Output the [X, Y] coordinate of the center of the cell containing the given text.  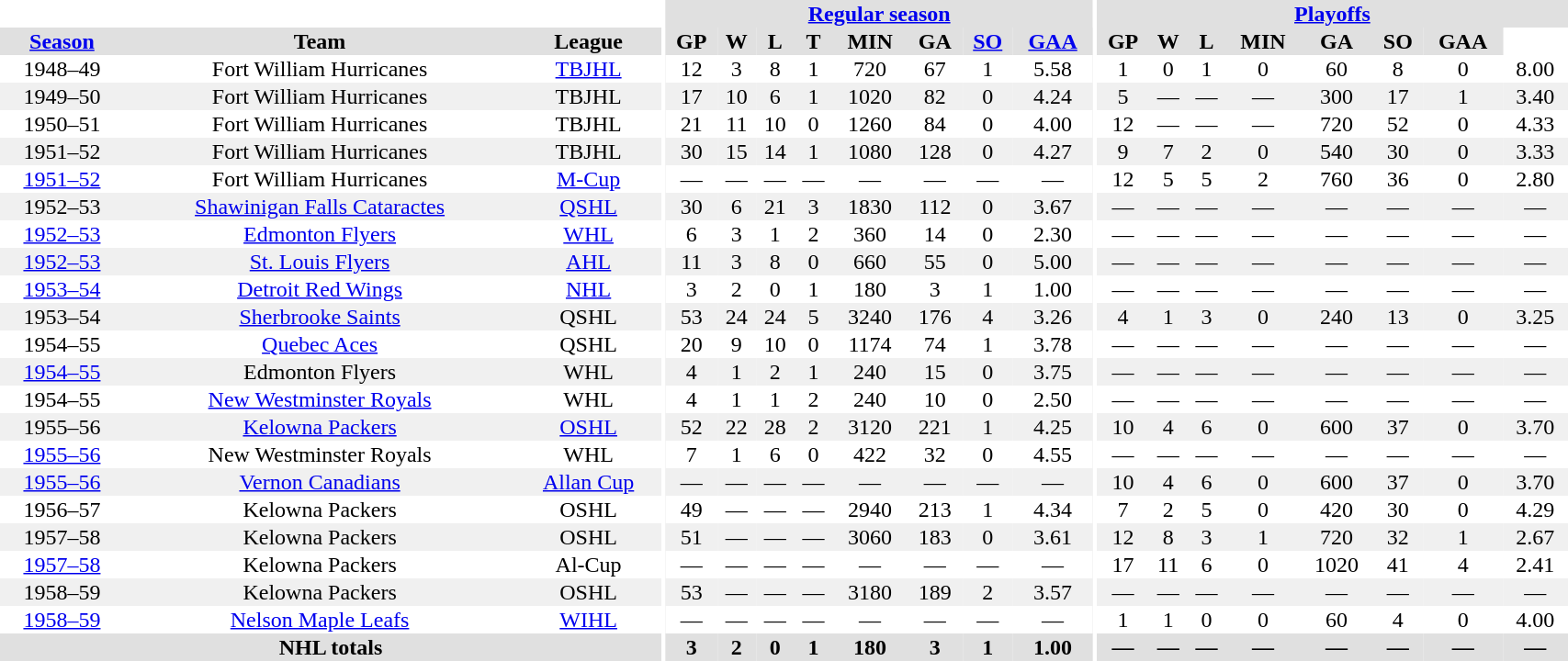
3.61 [1053, 537]
213 [935, 510]
84 [935, 124]
189 [935, 592]
Al-Cup [588, 565]
5.58 [1053, 69]
360 [869, 234]
4.55 [1053, 454]
176 [935, 317]
22 [737, 427]
13 [1398, 317]
1949–50 [62, 96]
T [814, 41]
41 [1398, 565]
2.30 [1053, 234]
540 [1337, 151]
82 [935, 96]
4.33 [1535, 124]
M-Cup [588, 179]
3.75 [1053, 372]
Regular season [880, 14]
1174 [869, 344]
3.25 [1535, 317]
League [588, 41]
422 [869, 454]
128 [935, 151]
20 [692, 344]
5.00 [1053, 262]
3060 [869, 537]
3180 [869, 592]
4.34 [1053, 510]
3240 [869, 317]
36 [1398, 179]
2.80 [1535, 179]
Detroit Red Wings [320, 289]
51 [692, 537]
3.33 [1535, 151]
300 [1337, 96]
Team [320, 41]
420 [1337, 510]
NHL [588, 289]
Quebec Aces [320, 344]
112 [935, 207]
3120 [869, 427]
55 [935, 262]
8.00 [1535, 69]
Season [62, 41]
3.78 [1053, 344]
Allan Cup [588, 482]
4.25 [1053, 427]
St. Louis Flyers [320, 262]
Nelson Maple Leafs [320, 620]
1948–49 [62, 69]
NHL totals [331, 647]
Shawinigan Falls Cataractes [320, 207]
2940 [869, 510]
1260 [869, 124]
3.26 [1053, 317]
4.29 [1535, 510]
221 [935, 427]
4.24 [1053, 96]
760 [1337, 179]
3.57 [1053, 592]
4.27 [1053, 151]
2.41 [1535, 565]
WIHL [588, 620]
Vernon Canadians [320, 482]
3.40 [1535, 96]
2.50 [1053, 399]
660 [869, 262]
3.67 [1053, 207]
Sherbrooke Saints [320, 317]
AHL [588, 262]
1956–57 [62, 510]
28 [775, 427]
49 [692, 510]
74 [935, 344]
183 [935, 537]
1950–51 [62, 124]
Playoffs [1332, 14]
2.67 [1535, 537]
1830 [869, 207]
1080 [869, 151]
67 [935, 69]
